Pinpoint the cell where the given text exists, returning its [X, Y] midpoint coordinate. 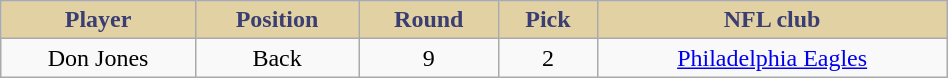
Player [98, 20]
Position [276, 20]
Pick [548, 20]
Back [276, 58]
9 [429, 58]
Round [429, 20]
Philadelphia Eagles [772, 58]
2 [548, 58]
NFL club [772, 20]
Don Jones [98, 58]
